Find where the given text appears and provide that cell's center as (x, y) coordinate. 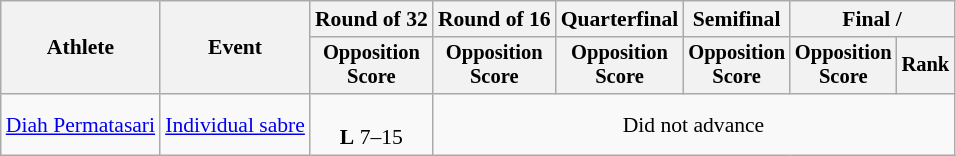
Diah Permatasari (80, 124)
Round of 32 (372, 19)
Round of 16 (494, 19)
Did not advance (694, 124)
Rank (926, 66)
Semifinal (736, 19)
Final / (872, 19)
Event (235, 48)
Athlete (80, 48)
L 7–15 (372, 124)
Individual sabre (235, 124)
Quarterfinal (620, 19)
